Locate the cell with the specified text and output its [x, y] center coordinate. 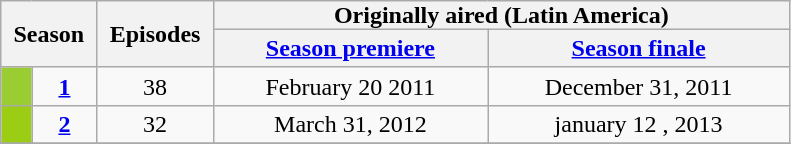
February 20 2011 [350, 86]
32 [155, 124]
january 12 , 2013 [639, 124]
March 31, 2012 [350, 124]
Season [49, 34]
2 [64, 124]
December 31, 2011 [639, 86]
Season finale [639, 48]
38 [155, 86]
Season premiere [350, 48]
1 [64, 86]
Episodes [155, 34]
Originally aired (Latin America) [501, 15]
